Find where the given text appears and provide that cell's center as (x, y) coordinate. 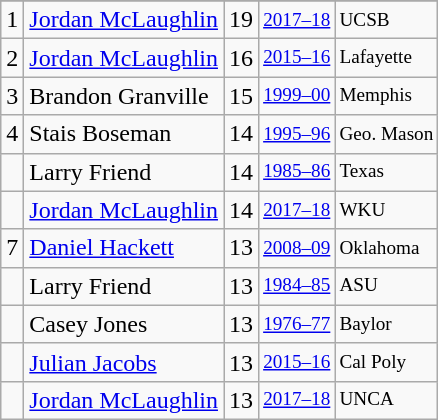
1976–77 (297, 324)
Lafayette (386, 58)
15 (242, 96)
Cal Poly (386, 362)
Casey Jones (124, 324)
Memphis (386, 96)
2 (12, 58)
Baylor (386, 324)
Daniel Hackett (124, 248)
UCSB (386, 20)
WKU (386, 210)
1995–96 (297, 134)
7 (12, 248)
4 (12, 134)
Stais Boseman (124, 134)
Geo. Mason (386, 134)
Julian Jacobs (124, 362)
3 (12, 96)
1985–86 (297, 172)
Brandon Granville (124, 96)
2008–09 (297, 248)
ASU (386, 286)
Oklahoma (386, 248)
19 (242, 20)
1999–00 (297, 96)
16 (242, 58)
1984–85 (297, 286)
UNCA (386, 400)
Texas (386, 172)
1 (12, 20)
